Search for the cell housing the specified text and yield its (x, y) center coordinate. 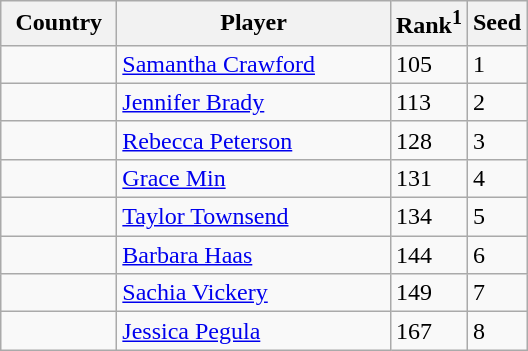
134 (428, 217)
Player (254, 24)
113 (428, 102)
149 (428, 293)
3 (496, 140)
1 (496, 64)
8 (496, 331)
Rank1 (428, 24)
167 (428, 331)
Samantha Crawford (254, 64)
Sachia Vickery (254, 293)
5 (496, 217)
6 (496, 255)
Seed (496, 24)
4 (496, 178)
2 (496, 102)
7 (496, 293)
Rebecca Peterson (254, 140)
Barbara Haas (254, 255)
Jennifer Brady (254, 102)
128 (428, 140)
Taylor Townsend (254, 217)
131 (428, 178)
Jessica Pegula (254, 331)
144 (428, 255)
Grace Min (254, 178)
Country (59, 24)
105 (428, 64)
